Return [X, Y] of the center of cell containing provided text 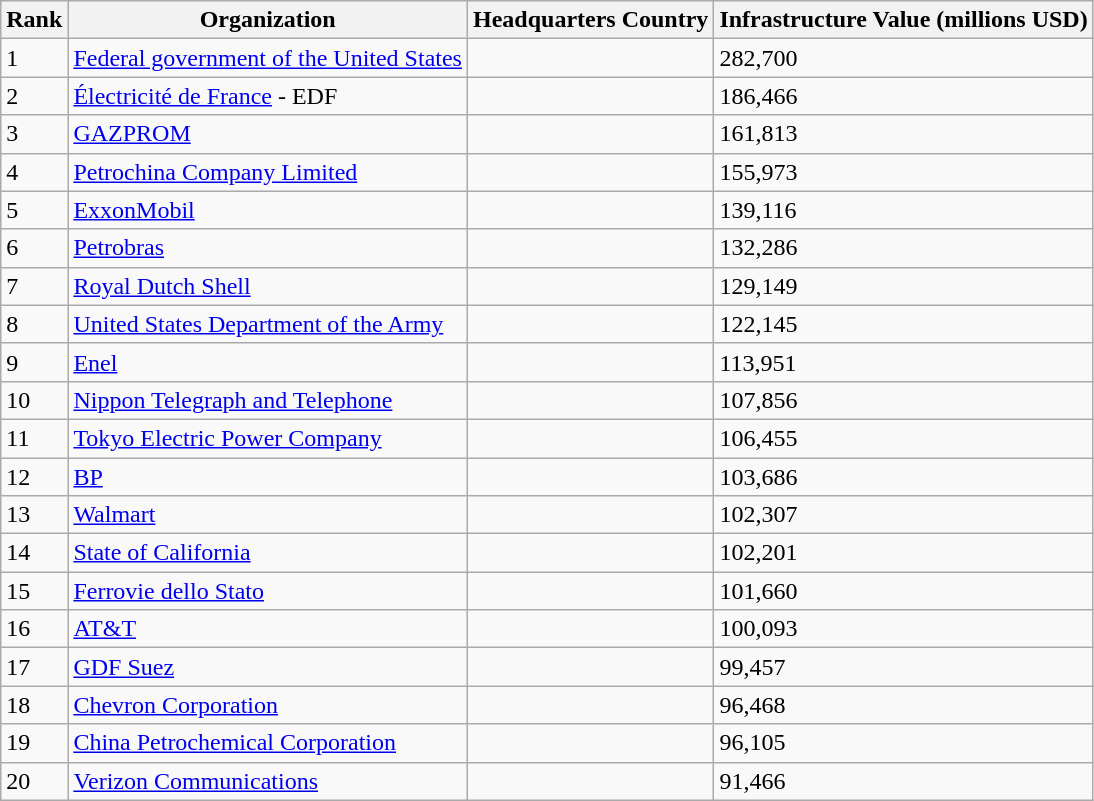
17 [34, 667]
United States Department of the Army [268, 324]
Royal Dutch Shell [268, 286]
ExxonMobil [268, 210]
Organization [268, 20]
3 [34, 134]
161,813 [904, 134]
15 [34, 591]
139,116 [904, 210]
7 [34, 286]
282,700 [904, 58]
5 [34, 210]
BP [268, 477]
China Petrochemical Corporation [268, 743]
Enel [268, 362]
6 [34, 248]
Ferrovie dello Stato [268, 591]
Headquarters Country [590, 20]
107,856 [904, 400]
106,455 [904, 438]
2 [34, 96]
96,468 [904, 705]
113,951 [904, 362]
20 [34, 781]
129,149 [904, 286]
101,660 [904, 591]
Nippon Telegraph and Telephone [268, 400]
Petrochina Company Limited [268, 172]
155,973 [904, 172]
186,466 [904, 96]
102,201 [904, 553]
State of California [268, 553]
Walmart [268, 515]
13 [34, 515]
91,466 [904, 781]
10 [34, 400]
103,686 [904, 477]
AT&T [268, 629]
GDF Suez [268, 667]
Tokyo Electric Power Company [268, 438]
4 [34, 172]
9 [34, 362]
GAZPROM [268, 134]
Petrobras [268, 248]
102,307 [904, 515]
122,145 [904, 324]
18 [34, 705]
Rank [34, 20]
11 [34, 438]
16 [34, 629]
Électricité de France - EDF [268, 96]
96,105 [904, 743]
Federal government of the United States [268, 58]
132,286 [904, 248]
12 [34, 477]
14 [34, 553]
19 [34, 743]
Verizon Communications [268, 781]
99,457 [904, 667]
1 [34, 58]
Chevron Corporation [268, 705]
8 [34, 324]
100,093 [904, 629]
Infrastructure Value (millions USD) [904, 20]
